Return (X, Y) of the center of cell containing provided text 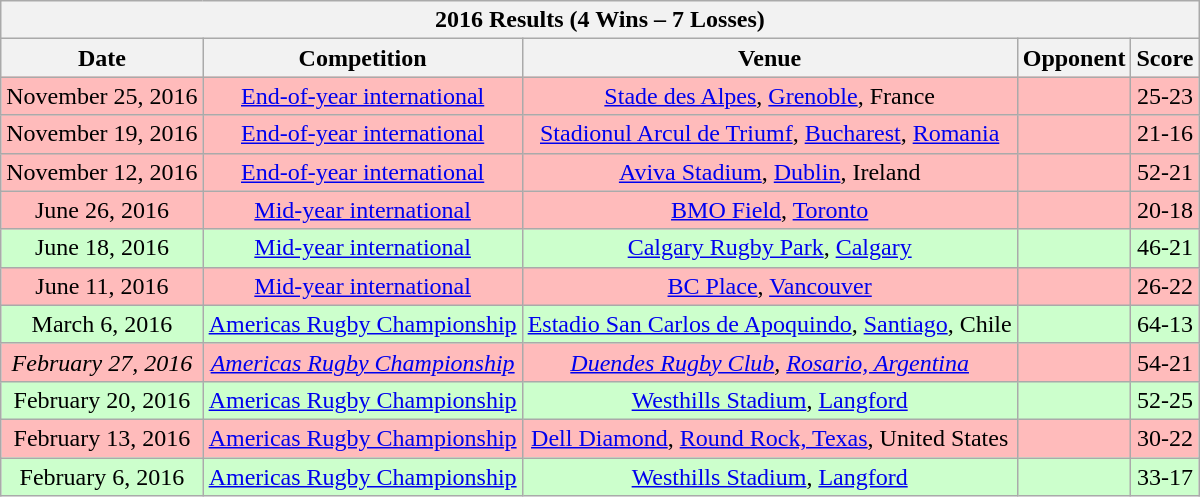
Dell Diamond, Round Rock, Texas, United States (770, 438)
Aviva Stadium, Dublin, Ireland (770, 172)
June 18, 2016 (102, 248)
46-21 (1165, 248)
February 27, 2016 (102, 362)
November 12, 2016 (102, 172)
February 20, 2016 (102, 400)
June 11, 2016 (102, 286)
Competition (362, 58)
Stadionul Arcul de Triumf, Bucharest, Romania (770, 134)
BC Place, Vancouver (770, 286)
Estadio San Carlos de Apoquindo, Santiago, Chile (770, 324)
54-21 (1165, 362)
Stade des Alpes, Grenoble, France (770, 96)
20-18 (1165, 210)
30-22 (1165, 438)
Date (102, 58)
November 25, 2016 (102, 96)
64-13 (1165, 324)
Opponent (1074, 58)
March 6, 2016 (102, 324)
Calgary Rugby Park, Calgary (770, 248)
November 19, 2016 (102, 134)
21-16 (1165, 134)
February 6, 2016 (102, 477)
Duendes Rugby Club, Rosario, Argentina (770, 362)
25-23 (1165, 96)
52-21 (1165, 172)
26-22 (1165, 286)
June 26, 2016 (102, 210)
52-25 (1165, 400)
February 13, 2016 (102, 438)
33-17 (1165, 477)
2016 Results (4 Wins – 7 Losses) (600, 20)
Score (1165, 58)
Venue (770, 58)
BMO Field, Toronto (770, 210)
